Identify which cell holds the provided text, then report its (X, Y) central coordinate. 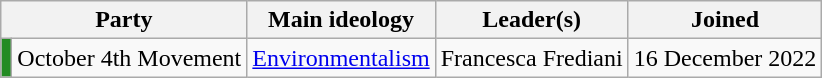
Main ideology (341, 20)
16 December 2022 (725, 58)
Francesca Frediani (532, 58)
Environmentalism (341, 58)
October 4th Movement (130, 58)
Party (124, 20)
Joined (725, 20)
Leader(s) (532, 20)
